Search for the cell housing the specified text and yield its (x, y) center coordinate. 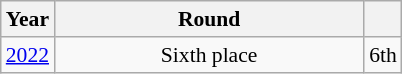
Round (209, 19)
Year (28, 19)
6th (383, 55)
2022 (28, 55)
Sixth place (209, 55)
